Scan for the cell matching the given text and deliver its [x, y] coordinate at center. 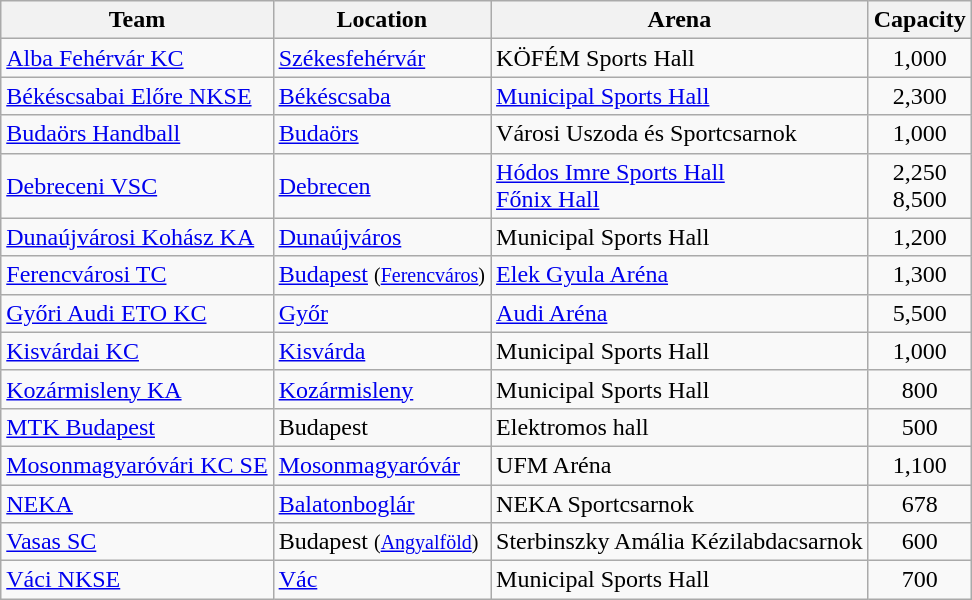
Budapest (Ferencváros) [382, 275]
KÖFÉM Sports Hall [680, 58]
NEKA Sportcsarnok [680, 503]
Team [137, 20]
MTK Budapest [137, 427]
Ferencvárosi TC [137, 275]
Kisvárdai KC [137, 351]
Békéscsabai Előre NKSE [137, 96]
Győr [382, 313]
Hódos Imre Sports HallFőnix Hall [680, 186]
Balatonboglár [382, 503]
Budaörs Handball [137, 134]
1,100 [920, 465]
Budapest (Angyalföld) [382, 542]
Elektromos hall [680, 427]
800 [920, 389]
NEKA [137, 503]
Capacity [920, 20]
Elek Gyula Aréna [680, 275]
Arena [680, 20]
Békéscsaba [382, 96]
Audi Aréna [680, 313]
UFM Aréna [680, 465]
5,500 [920, 313]
Sterbinszky Amália Kézilabdacsarnok [680, 542]
Alba Fehérvár KC [137, 58]
2,250 8,500 [920, 186]
Mosonmagyaróvár [382, 465]
Mosonmagyaróvári KC SE [137, 465]
Váci NKSE [137, 580]
Debrecen [382, 186]
Kozármisleny [382, 389]
Vác [382, 580]
Budapest [382, 427]
700 [920, 580]
Debreceni VSC [137, 186]
Vasas SC [137, 542]
Budaörs [382, 134]
Városi Uszoda és Sportcsarnok [680, 134]
2,300 [920, 96]
Location [382, 20]
Győri Audi ETO KC [137, 313]
Székesfehérvár [382, 58]
Dunaújvárosi Kohász KA [137, 237]
Kisvárda [382, 351]
Kozármisleny KA [137, 389]
678 [920, 503]
1,200 [920, 237]
600 [920, 542]
Dunaújváros [382, 237]
500 [920, 427]
1,300 [920, 275]
